Scan for the cell matching the given text and deliver its [X, Y] coordinate at center. 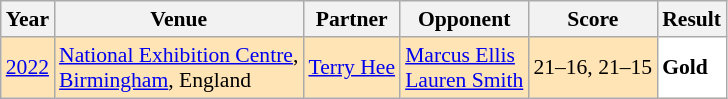
Marcus Ellis Lauren Smith [464, 68]
Score [592, 19]
2022 [28, 68]
Year [28, 19]
Partner [352, 19]
21–16, 21–15 [592, 68]
Opponent [464, 19]
Terry Hee [352, 68]
National Exhibition Centre,Birmingham, England [178, 68]
Result [692, 19]
Venue [178, 19]
Gold [692, 68]
